Identify which cell holds the provided text, then report its (x, y) central coordinate. 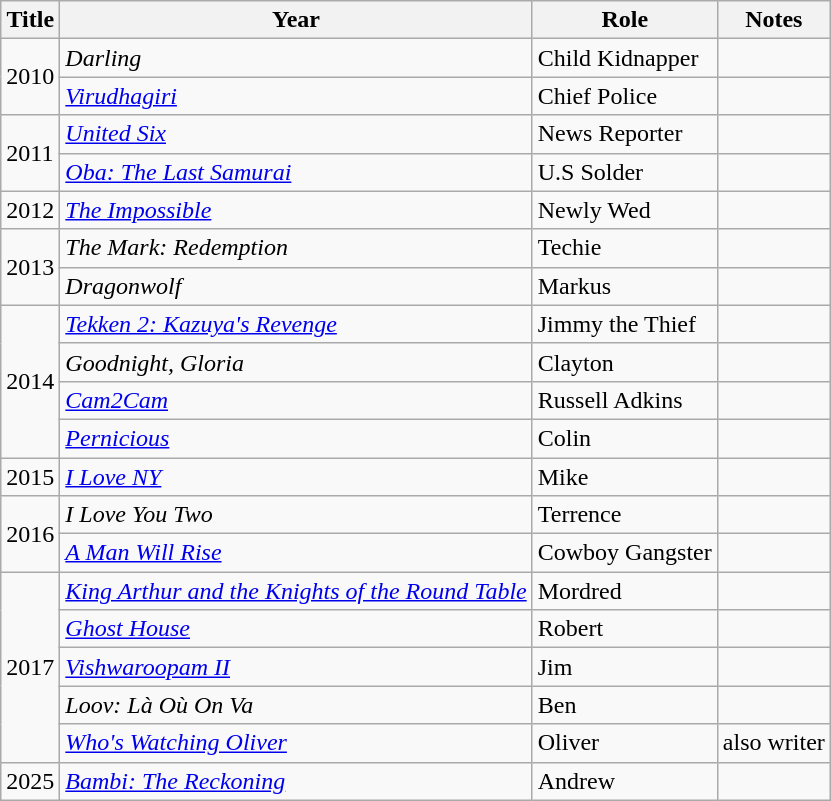
2011 (30, 153)
2013 (30, 267)
Year (296, 20)
Mordred (624, 591)
Andrew (624, 781)
Markus (624, 286)
News Reporter (624, 134)
King Arthur and the Knights of the Round Table (296, 591)
2014 (30, 381)
Darling (296, 58)
Terrence (624, 515)
Notes (774, 20)
2016 (30, 534)
Cowboy Gangster (624, 553)
Oliver (624, 743)
Pernicious (296, 438)
Title (30, 20)
Oba: The Last Samurai (296, 172)
Who's Watching Oliver (296, 743)
Jimmy the Thief (624, 324)
Colin (624, 438)
Cam2Cam (296, 400)
Vishwaroopam II (296, 667)
Bambi: The Reckoning (296, 781)
The Mark: Redemption (296, 248)
also writer (774, 743)
2012 (30, 210)
Techie (624, 248)
Loov: Là Où On Va (296, 705)
The Impossible (296, 210)
Robert (624, 629)
Goodnight, Gloria (296, 362)
Ghost House (296, 629)
Russell Adkins (624, 400)
Newly Wed (624, 210)
Child Kidnapper (624, 58)
I Love NY (296, 477)
Role (624, 20)
A Man Will Rise (296, 553)
2015 (30, 477)
2010 (30, 77)
2025 (30, 781)
2017 (30, 667)
United Six (296, 134)
Ben (624, 705)
Tekken 2: Kazuya's Revenge (296, 324)
I Love You Two (296, 515)
Jim (624, 667)
Chief Police (624, 96)
Dragonwolf (296, 286)
Clayton (624, 362)
Mike (624, 477)
U.S Solder (624, 172)
Virudhagiri (296, 96)
